Output the [X, Y] coordinate of the center of the cell containing the given text.  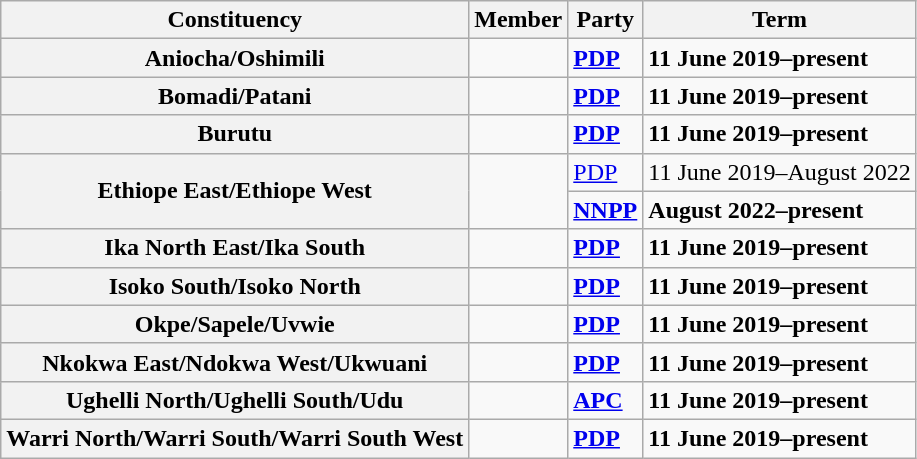
Constituency [235, 20]
August 2022–present [780, 210]
APC [606, 400]
Burutu [235, 134]
Bomadi/Patani [235, 96]
NNPP [606, 210]
Nkokwa East/Ndokwa West/Ukwuani [235, 362]
Party [606, 20]
Member [518, 20]
11 June 2019–August 2022 [780, 172]
Warri North/Warri South/Warri South West [235, 438]
Isoko South/Isoko North [235, 286]
Term [780, 20]
Okpe/Sapele/Uvwie [235, 324]
Ughelli North/Ughelli South/Udu [235, 400]
Aniocha/Oshimili [235, 58]
Ika North East/Ika South [235, 248]
Ethiope East/Ethiope West [235, 191]
